Find where the given text appears and provide that cell's center as [x, y] coordinate. 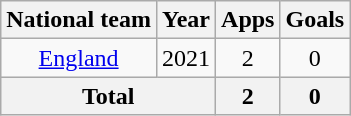
Total [108, 96]
National team [79, 20]
England [79, 58]
Goals [315, 20]
Apps [248, 20]
Year [186, 20]
2021 [186, 58]
